Pinpoint the cell where the given text exists, returning its [X, Y] midpoint coordinate. 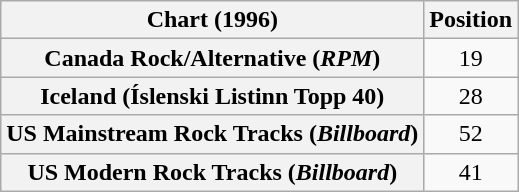
28 [471, 96]
19 [471, 58]
US Modern Rock Tracks (Billboard) [212, 172]
Canada Rock/Alternative (RPM) [212, 58]
Iceland (Íslenski Listinn Topp 40) [212, 96]
52 [471, 134]
Chart (1996) [212, 20]
Position [471, 20]
41 [471, 172]
US Mainstream Rock Tracks (Billboard) [212, 134]
